Identify which cell holds the provided text, then report its [x, y] central coordinate. 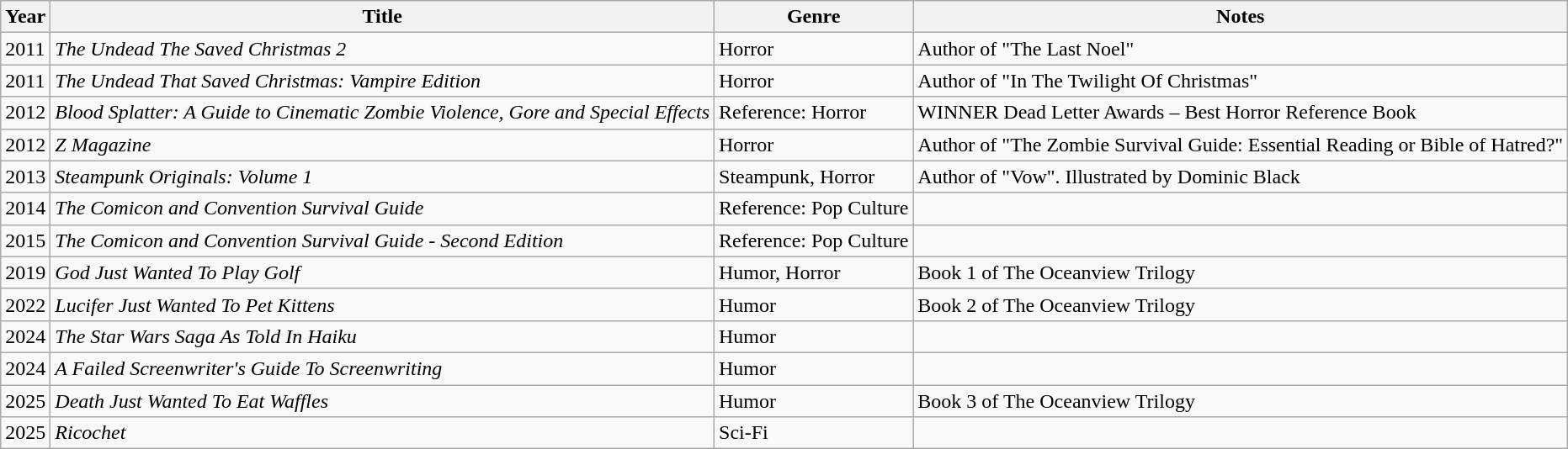
The Comicon and Convention Survival Guide - Second Edition [382, 240]
2014 [25, 209]
Author of "In The Twilight Of Christmas" [1241, 81]
A Failed Screenwriter's Guide To Screenwriting [382, 368]
The Undead The Saved Christmas 2 [382, 49]
Book 2 of The Oceanview Trilogy [1241, 304]
Title [382, 17]
Lucifer Just Wanted To Pet Kittens [382, 304]
2015 [25, 240]
Humor, Horror [814, 272]
Z Magazine [382, 145]
Genre [814, 17]
Blood Splatter: A Guide to Cinematic Zombie Violence, Gore and Special Effects [382, 113]
Reference: Horror [814, 113]
2022 [25, 304]
Author of "Vow". Illustrated by Dominic Black [1241, 177]
Death Just Wanted To Eat Waffles [382, 401]
Sci-Fi [814, 433]
The Undead That Saved Christmas: Vampire Edition [382, 81]
2019 [25, 272]
The Comicon and Convention Survival Guide [382, 209]
God Just Wanted To Play Golf [382, 272]
Ricochet [382, 433]
Book 3 of The Oceanview Trilogy [1241, 401]
Steampunk Originals: Volume 1 [382, 177]
Year [25, 17]
2013 [25, 177]
WINNER Dead Letter Awards – Best Horror Reference Book [1241, 113]
The Star Wars Saga As Told In Haiku [382, 336]
Book 1 of The Oceanview Trilogy [1241, 272]
Author of "The Zombie Survival Guide: Essential Reading or Bible of Hatred?" [1241, 145]
Author of "The Last Noel" [1241, 49]
Steampunk, Horror [814, 177]
Notes [1241, 17]
